Return the [X, Y] coordinate for the center point of the cell that contains the specified text.  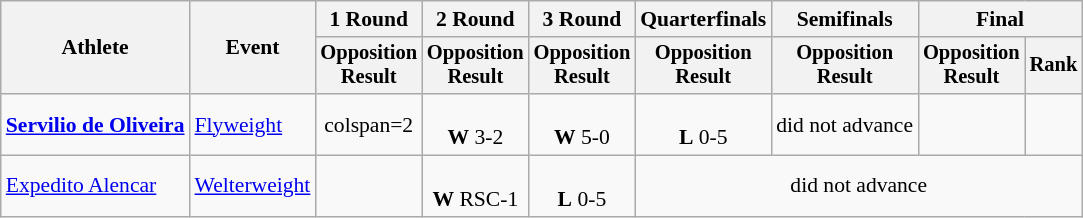
Quarterfinals [703, 19]
Athlete [96, 48]
W 5-0 [582, 124]
Flyweight [253, 124]
Rank [1054, 66]
3 Round [582, 19]
W RSC-1 [476, 186]
Servilio de Oliveira [96, 124]
Expedito Alencar [96, 186]
W 3-2 [476, 124]
Welterweight [253, 186]
Semifinals [844, 19]
colspan=2 [368, 124]
2 Round [476, 19]
Event [253, 48]
1 Round [368, 19]
Final [1000, 19]
